Scan for the cell matching the given text and deliver its [x, y] coordinate at center. 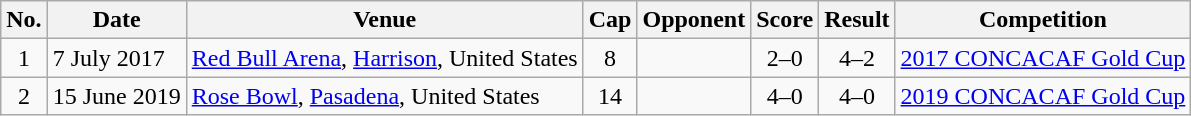
1 [24, 58]
2017 CONCACAF Gold Cup [1043, 58]
8 [610, 58]
Result [857, 20]
Competition [1043, 20]
15 June 2019 [116, 96]
Cap [610, 20]
2019 CONCACAF Gold Cup [1043, 96]
No. [24, 20]
Rose Bowl, Pasadena, United States [384, 96]
14 [610, 96]
Score [785, 20]
Opponent [694, 20]
Date [116, 20]
Venue [384, 20]
Red Bull Arena, Harrison, United States [384, 58]
2 [24, 96]
7 July 2017 [116, 58]
4–2 [857, 58]
2–0 [785, 58]
